Detect which cell encompasses the target text, then output its (x, y) center coordinate. 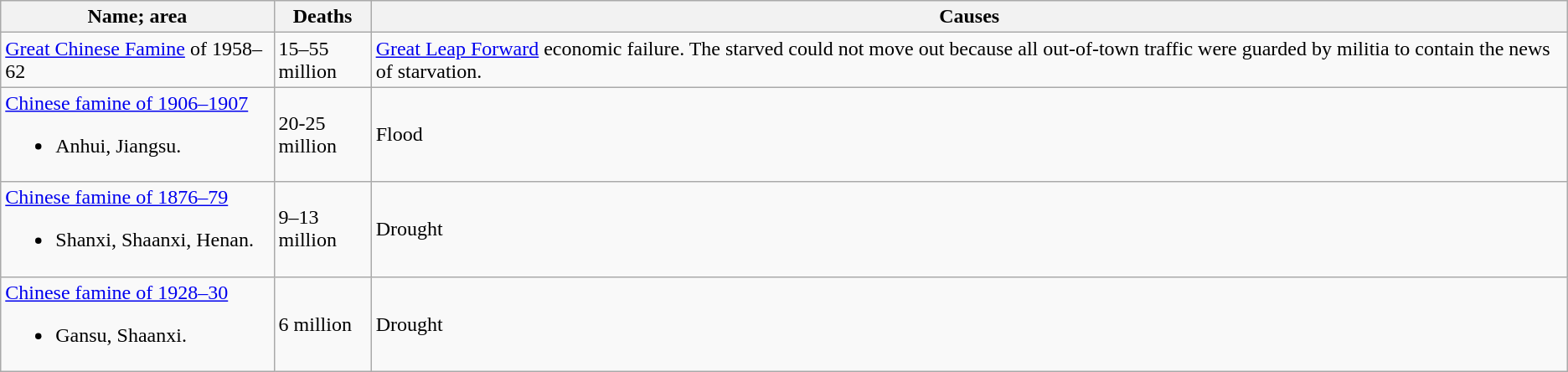
6 million (322, 323)
Chinese famine of 1906–1907Anhui, Jiangsu. (137, 134)
Flood (969, 134)
Deaths (322, 17)
15–55 million (322, 60)
9–13 million (322, 230)
Causes (969, 17)
20-25 million (322, 134)
Great Chinese Famine of 1958–62 (137, 60)
Chinese famine of 1928–30Gansu, Shaanxi. (137, 323)
Name; area (137, 17)
Chinese famine of 1876–79Shanxi, Shaanxi, Henan. (137, 230)
